From the cell containing the given text, extract its center point as [X, Y] coordinate. 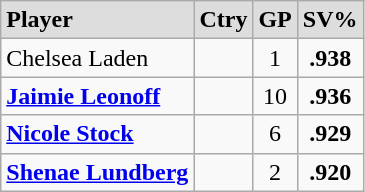
.936 [330, 96]
.938 [330, 58]
.920 [330, 172]
1 [275, 58]
6 [275, 134]
Ctry [224, 20]
SV% [330, 20]
Jaimie Leonoff [98, 96]
10 [275, 96]
2 [275, 172]
Player [98, 20]
Shenae Lundberg [98, 172]
Chelsea Laden [98, 58]
GP [275, 20]
.929 [330, 134]
Nicole Stock [98, 134]
